Locate the cell with the specified text and output its [x, y] center coordinate. 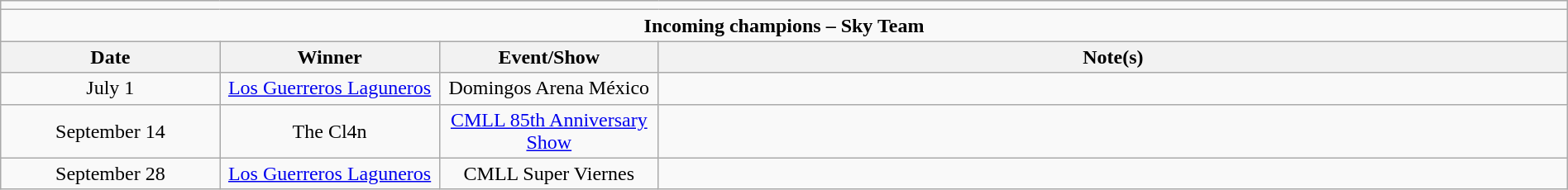
Event/Show [549, 57]
Domingos Arena México [549, 88]
September 28 [111, 173]
Incoming champions – Sky Team [784, 26]
Date [111, 57]
CMLL 85th Anniversary Show [549, 131]
The Cl4n [329, 131]
Winner [329, 57]
July 1 [111, 88]
September 14 [111, 131]
Note(s) [1113, 57]
CMLL Super Viernes [549, 173]
